Output the (X, Y) coordinate of the center of the cell containing the given text.  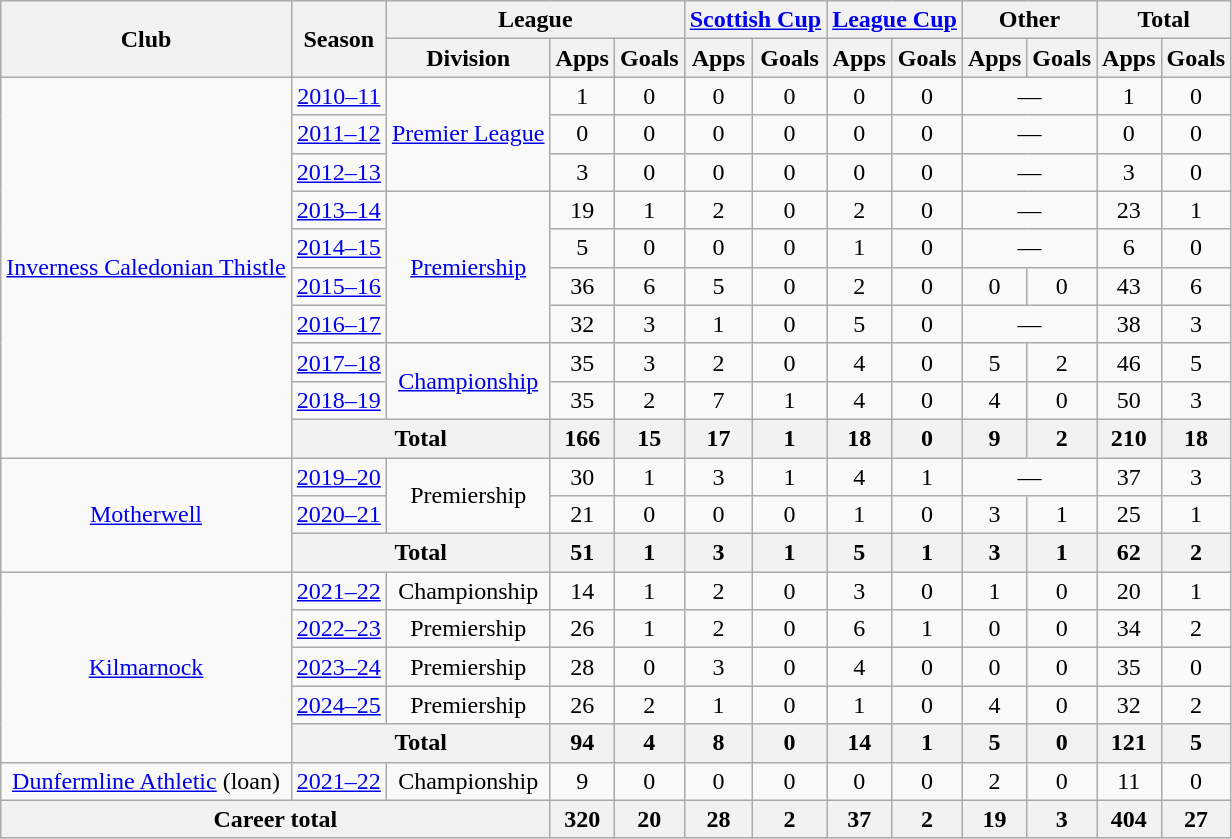
17 (718, 438)
Division (468, 58)
7 (718, 400)
Career total (276, 819)
Inverness Caledonian Thistle (146, 268)
Other (1029, 20)
2012–13 (338, 172)
Club (146, 39)
League (535, 20)
166 (582, 438)
2013–14 (338, 210)
2024–25 (338, 705)
2017–18 (338, 362)
121 (1129, 743)
Scottish Cup (755, 20)
Premier League (468, 134)
2010–11 (338, 96)
51 (582, 553)
Season (338, 39)
30 (582, 477)
Kilmarnock (146, 667)
38 (1129, 324)
2014–15 (338, 248)
94 (582, 743)
23 (1129, 210)
2023–24 (338, 667)
43 (1129, 286)
2016–17 (338, 324)
404 (1129, 819)
27 (1196, 819)
2015–16 (338, 286)
2019–20 (338, 477)
25 (1129, 515)
46 (1129, 362)
15 (649, 438)
2020–21 (338, 515)
Motherwell (146, 515)
8 (718, 743)
50 (1129, 400)
Dunfermline Athletic (loan) (146, 781)
2018–19 (338, 400)
League Cup (895, 20)
210 (1129, 438)
320 (582, 819)
34 (1129, 629)
36 (582, 286)
21 (582, 515)
2011–12 (338, 134)
11 (1129, 781)
2022–23 (338, 629)
62 (1129, 553)
